From the cell containing the given text, extract its center point as [x, y] coordinate. 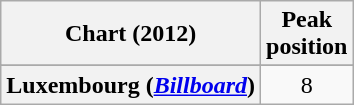
Luxembourg (Billboard) [131, 85]
Peakposition [307, 34]
Chart (2012) [131, 34]
8 [307, 85]
